Find where the given text appears and provide that cell's center as (x, y) coordinate. 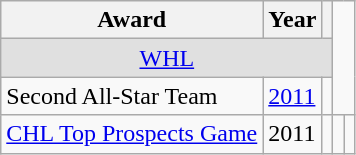
CHL Top Prospects Game (132, 134)
Award (132, 20)
Second All-Star Team (132, 96)
Year (292, 20)
WHL (167, 58)
